From the cell containing the given text, extract its center point as (X, Y) coordinate. 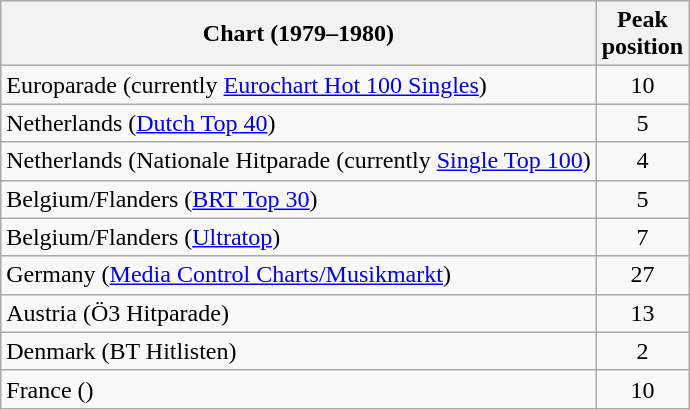
Austria (Ö3 Hitparade) (298, 313)
Europarade (currently Eurochart Hot 100 Singles) (298, 85)
Germany (Media Control Charts/Musikmarkt) (298, 275)
France () (298, 389)
Chart (1979–1980) (298, 34)
7 (642, 237)
2 (642, 351)
Belgium/Flanders (Ultratop) (298, 237)
Netherlands (Dutch Top 40) (298, 123)
Netherlands (Nationale Hitparade (currently Single Top 100) (298, 161)
27 (642, 275)
Peakposition (642, 34)
Denmark (BT Hitlisten) (298, 351)
4 (642, 161)
13 (642, 313)
Belgium/Flanders (BRT Top 30) (298, 199)
